Identify which cell holds the provided text, then report its (x, y) central coordinate. 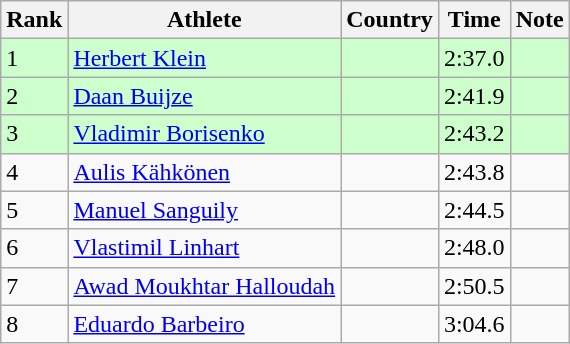
Manuel Sanguily (204, 210)
2:44.5 (474, 210)
3:04.6 (474, 324)
2:43.2 (474, 134)
Note (540, 20)
Herbert Klein (204, 58)
2:48.0 (474, 248)
Eduardo Barbeiro (204, 324)
5 (34, 210)
Country (390, 20)
2:37.0 (474, 58)
Vlastimil Linhart (204, 248)
Aulis Kähkönen (204, 172)
2:43.8 (474, 172)
Awad Moukhtar Halloudah (204, 286)
Rank (34, 20)
4 (34, 172)
Time (474, 20)
2 (34, 96)
Vladimir Borisenko (204, 134)
Athlete (204, 20)
1 (34, 58)
Daan Buijze (204, 96)
3 (34, 134)
2:41.9 (474, 96)
6 (34, 248)
2:50.5 (474, 286)
7 (34, 286)
8 (34, 324)
